Return (X, Y) of the center of cell containing provided text 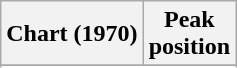
Peakposition (189, 34)
Chart (1970) (72, 34)
